Detect which cell encompasses the target text, then output its (x, y) center coordinate. 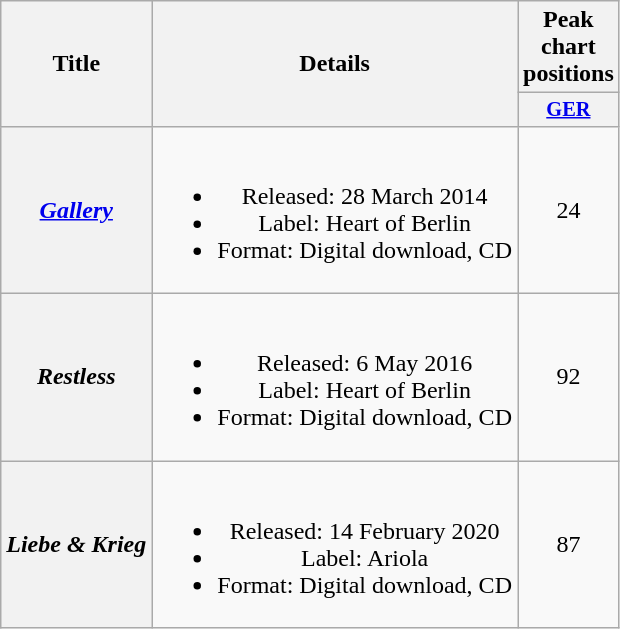
92 (569, 378)
Released: 14 February 2020Label: AriolaFormat: Digital download, CD (335, 544)
Released: 6 May 2016Label: Heart of BerlinFormat: Digital download, CD (335, 378)
Details (335, 64)
Liebe & Krieg (76, 544)
24 (569, 210)
Title (76, 64)
Released: 28 March 2014Label: Heart of BerlinFormat: Digital download, CD (335, 210)
87 (569, 544)
Peak chart positions (569, 47)
Restless (76, 378)
GER (569, 110)
Gallery (76, 210)
